Scan for the cell matching the given text and deliver its [X, Y] coordinate at center. 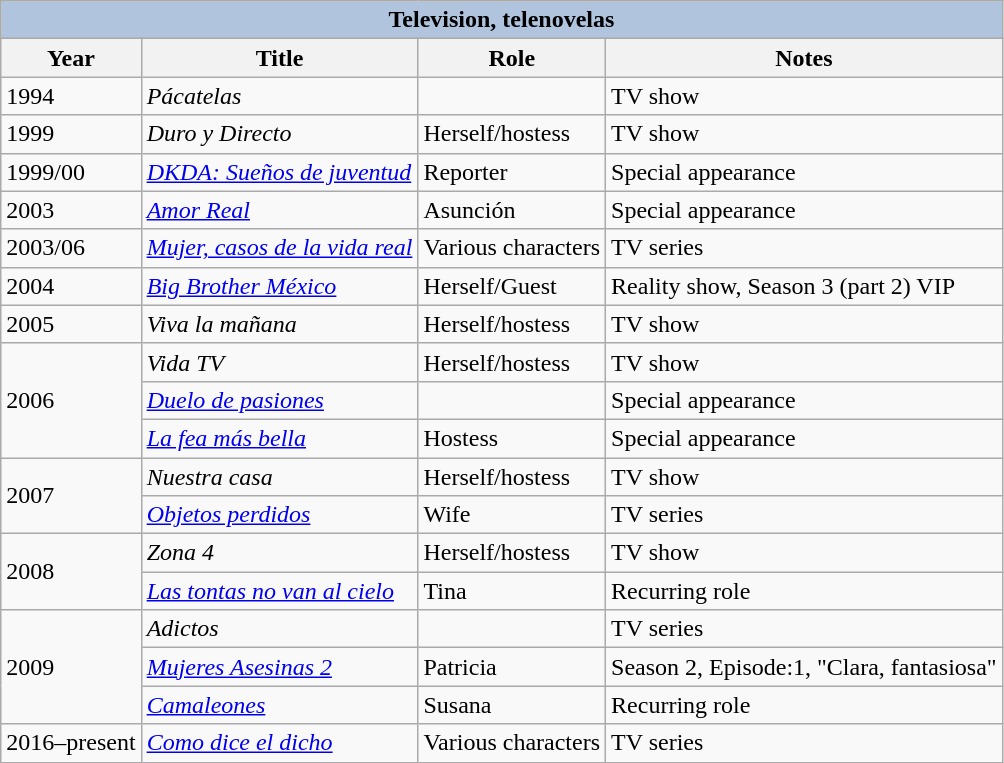
1999 [71, 134]
Nuestra casa [280, 477]
Herself/Guest [512, 286]
Amor Real [280, 210]
2006 [71, 400]
2003/06 [71, 248]
Tina [512, 591]
Adictos [280, 629]
Television, telenovelas [502, 20]
Susana [512, 705]
Duelo de pasiones [280, 400]
Viva la mañana [280, 324]
Vida TV [280, 362]
Mujeres Asesinas 2 [280, 667]
Camaleones [280, 705]
Asunción [512, 210]
Objetos perdidos [280, 515]
1994 [71, 96]
Title [280, 58]
2008 [71, 572]
Season 2, Episode:1, "Clara, fantasiosa" [804, 667]
2004 [71, 286]
Patricia [512, 667]
2016–present [71, 743]
Big Brother México [280, 286]
Las tontas no van al cielo [280, 591]
1999/00 [71, 172]
Hostess [512, 438]
Mujer, casos de la vida real [280, 248]
2009 [71, 667]
Notes [804, 58]
Reporter [512, 172]
Pácatelas [280, 96]
Wife [512, 515]
Role [512, 58]
Year [71, 58]
2007 [71, 496]
2005 [71, 324]
2003 [71, 210]
La fea más bella [280, 438]
Duro y Directo [280, 134]
Zona 4 [280, 553]
Como dice el dicho [280, 743]
Reality show, Season 3 (part 2) VIP [804, 286]
DKDA: Sueños de juventud [280, 172]
